For the text-containing cell, return its midpoint in [x, y] coordinate format. 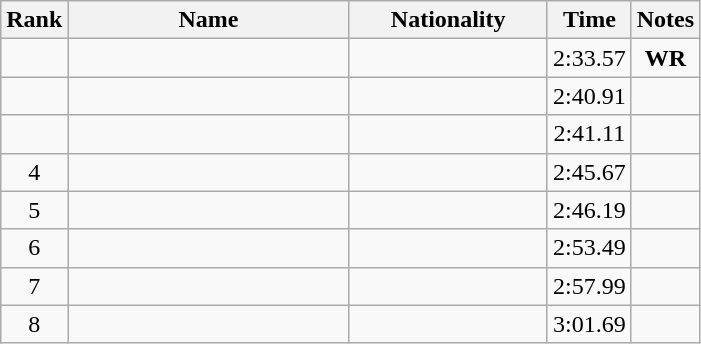
5 [34, 210]
Time [589, 20]
2:45.67 [589, 172]
2:33.57 [589, 58]
2:53.49 [589, 248]
3:01.69 [589, 324]
2:46.19 [589, 210]
6 [34, 248]
2:57.99 [589, 286]
Nationality [448, 20]
Notes [665, 20]
8 [34, 324]
WR [665, 58]
Name [208, 20]
4 [34, 172]
Rank [34, 20]
2:41.11 [589, 134]
2:40.91 [589, 96]
7 [34, 286]
